Pinpoint the cell where the given text exists, returning its (X, Y) midpoint coordinate. 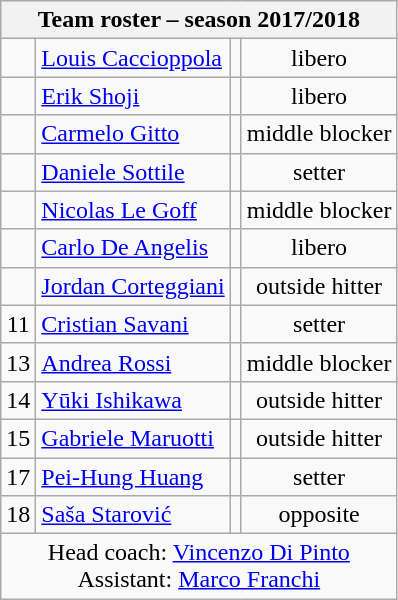
opposite (319, 515)
13 (18, 362)
Cristian Savani (133, 324)
Erik Shoji (133, 96)
Nicolas Le Goff (133, 210)
Daniele Sottile (133, 172)
Head coach: Vincenzo Di PintoAssistant: Marco Franchi (199, 566)
Team roster – season 2017/2018 (199, 20)
Louis Caccioppola (133, 58)
Jordan Corteggiani (133, 286)
Gabriele Maruotti (133, 438)
17 (18, 477)
Saša Starović (133, 515)
11 (18, 324)
Carlo De Angelis (133, 248)
Carmelo Gitto (133, 134)
18 (18, 515)
Andrea Rossi (133, 362)
14 (18, 400)
Pei-Hung Huang (133, 477)
Yūki Ishikawa (133, 400)
15 (18, 438)
